Find where the given text appears and provide that cell's center as (X, Y) coordinate. 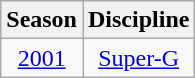
2001 (42, 58)
Discipline (138, 20)
Super-G (138, 58)
Season (42, 20)
